Find where the given text appears and provide that cell's center as (X, Y) coordinate. 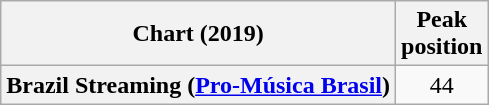
44 (442, 85)
Brazil Streaming (Pro-Música Brasil) (198, 85)
Chart (2019) (198, 34)
Peakposition (442, 34)
